Determine the (x, y) coordinate at the center of the cell enclosing the given text.  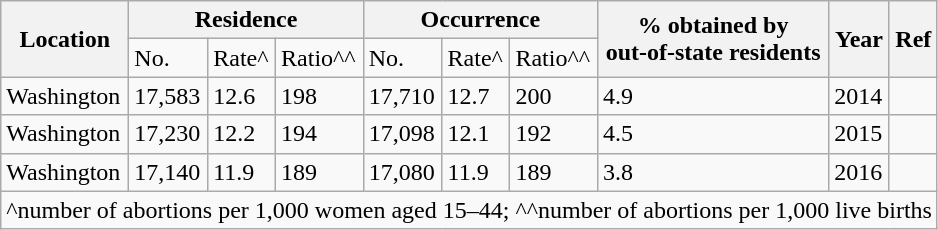
17,230 (168, 134)
Ref (913, 39)
17,710 (402, 96)
Year (859, 39)
^number of abortions per 1,000 women aged 15–44; ^^number of abortions per 1,000 live births (470, 210)
4.5 (712, 134)
Occurrence (480, 20)
198 (320, 96)
2016 (859, 172)
194 (320, 134)
200 (554, 96)
Residence (246, 20)
17,583 (168, 96)
4.9 (712, 96)
17,140 (168, 172)
Location (65, 39)
12.6 (242, 96)
12.2 (242, 134)
3.8 (712, 172)
12.1 (476, 134)
17,098 (402, 134)
192 (554, 134)
2014 (859, 96)
12.7 (476, 96)
% obtained byout-of-state residents (712, 39)
17,080 (402, 172)
2015 (859, 134)
